Capture the cell that displays the provided text and extract its [x, y] central coordinate. 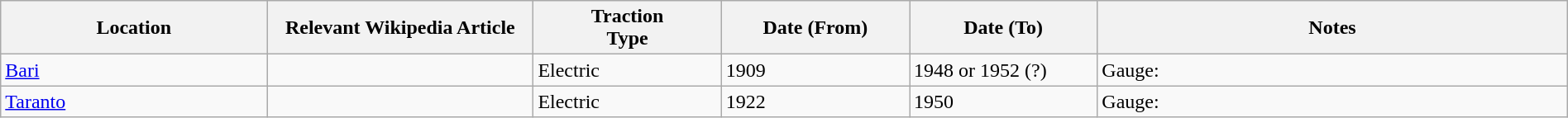
TractionType [627, 28]
Taranto [134, 101]
Notes [1332, 28]
Date (To) [1004, 28]
1948 or 1952 (?) [1004, 70]
Relevant Wikipedia Article [400, 28]
1922 [815, 101]
Bari [134, 70]
Location [134, 28]
1909 [815, 70]
1950 [1004, 101]
Date (From) [815, 28]
